Return the (X, Y) coordinate for the center point of the cell that contains the specified text.  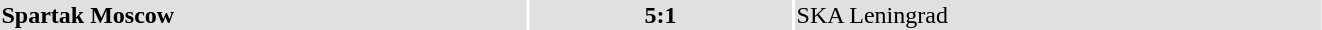
Spartak Moscow (263, 15)
SKA Leningrad (1058, 15)
5:1 (660, 15)
